Provide the (X, Y) coordinate of the cell's center where the given text is located.  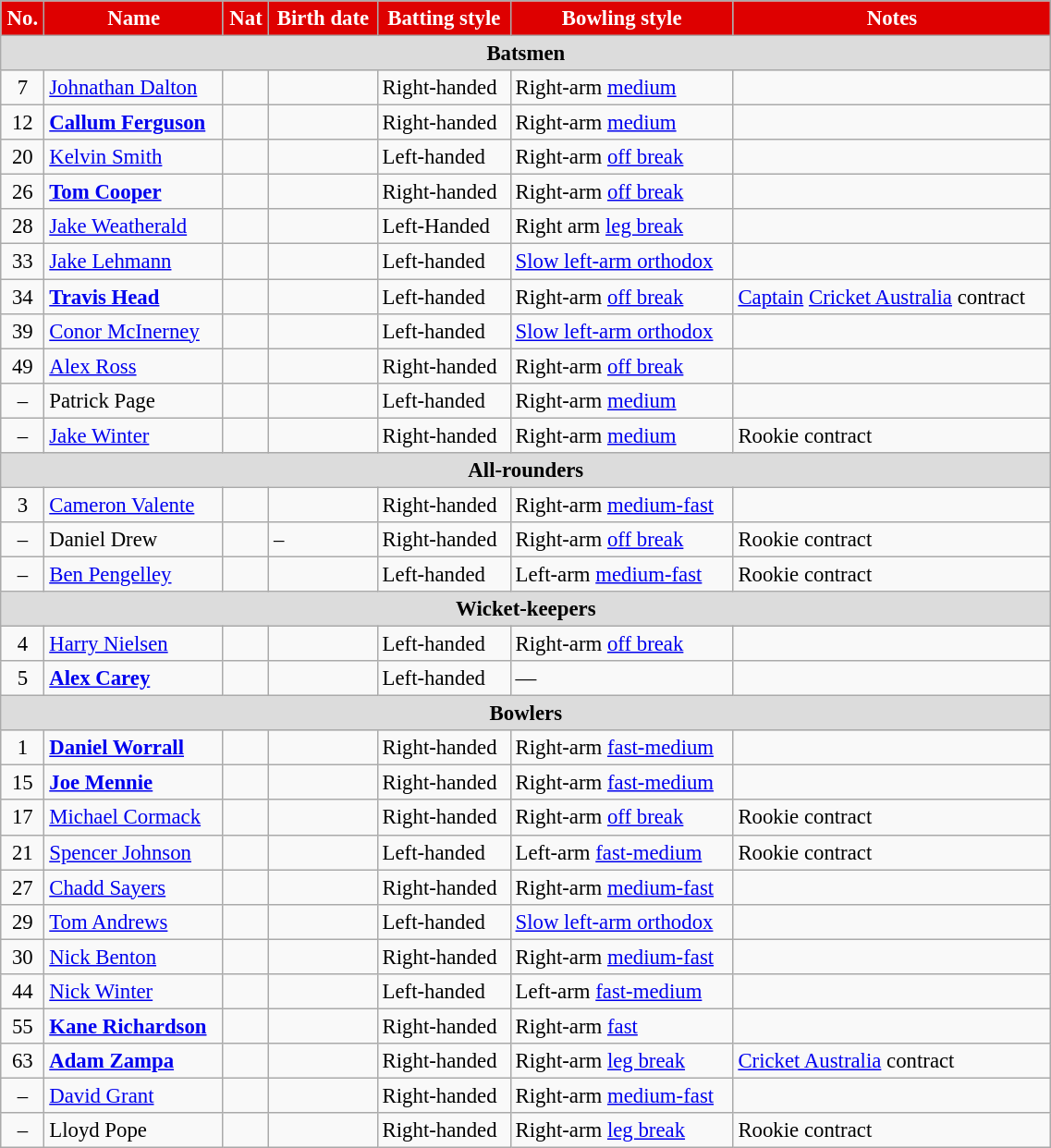
Birth date (324, 18)
Left-arm medium-fast (621, 574)
29 (22, 922)
Nick Benton (133, 957)
Jake Lehmann (133, 262)
33 (22, 262)
Johnathan Dalton (133, 88)
Adam Zampa (133, 1061)
Wicket-keepers (526, 609)
Name (133, 18)
Spencer Johnson (133, 852)
Cricket Australia contract (892, 1061)
5 (22, 678)
Nick Winter (133, 992)
21 (22, 852)
David Grant (133, 1095)
Ben Pengelley (133, 574)
Lloyd Pope (133, 1130)
3 (22, 505)
Bowlers (526, 714)
Patrick Page (133, 400)
No. (22, 18)
27 (22, 887)
All-rounders (526, 470)
Michael Cormack (133, 818)
12 (22, 123)
26 (22, 192)
4 (22, 644)
Conor McInerney (133, 331)
Right-arm fast (621, 1026)
Harry Nielsen (133, 644)
20 (22, 157)
55 (22, 1026)
Kane Richardson (133, 1026)
39 (22, 331)
34 (22, 297)
28 (22, 226)
49 (22, 366)
Kelvin Smith (133, 157)
1 (22, 748)
7 (22, 88)
Joe Mennie (133, 783)
Callum Ferguson (133, 123)
Batsmen (526, 54)
Captain Cricket Australia contract (892, 297)
Tom Cooper (133, 192)
Jake Winter (133, 435)
17 (22, 818)
Batting style (444, 18)
Notes (892, 18)
Bowling style (621, 18)
63 (22, 1061)
Tom Andrews (133, 922)
Nat (246, 18)
Daniel Worrall (133, 748)
— (621, 678)
Cameron Valente (133, 505)
30 (22, 957)
44 (22, 992)
Travis Head (133, 297)
Left-Handed (444, 226)
Daniel Drew (133, 540)
Jake Weatherald (133, 226)
15 (22, 783)
Chadd Sayers (133, 887)
Alex Carey (133, 678)
Right arm leg break (621, 226)
Alex Ross (133, 366)
